Capture the cell that displays the provided text and extract its (x, y) central coordinate. 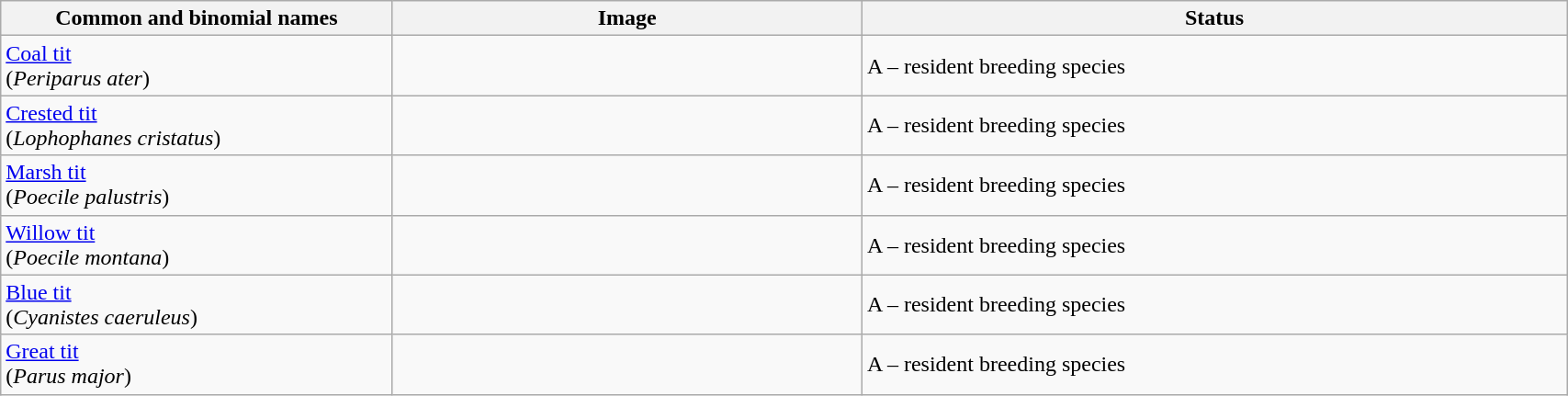
Image (626, 18)
Common and binomial names (197, 18)
Blue tit(Cyanistes caeruleus) (197, 305)
Willow tit(Poecile montana) (197, 244)
Status (1214, 18)
Marsh tit(Poecile palustris) (197, 186)
Great tit(Parus major) (197, 364)
Crested tit(Lophophanes cristatus) (197, 125)
Coal tit(Periparus ater) (197, 66)
